Identify which cell holds the provided text, then report its [X, Y] central coordinate. 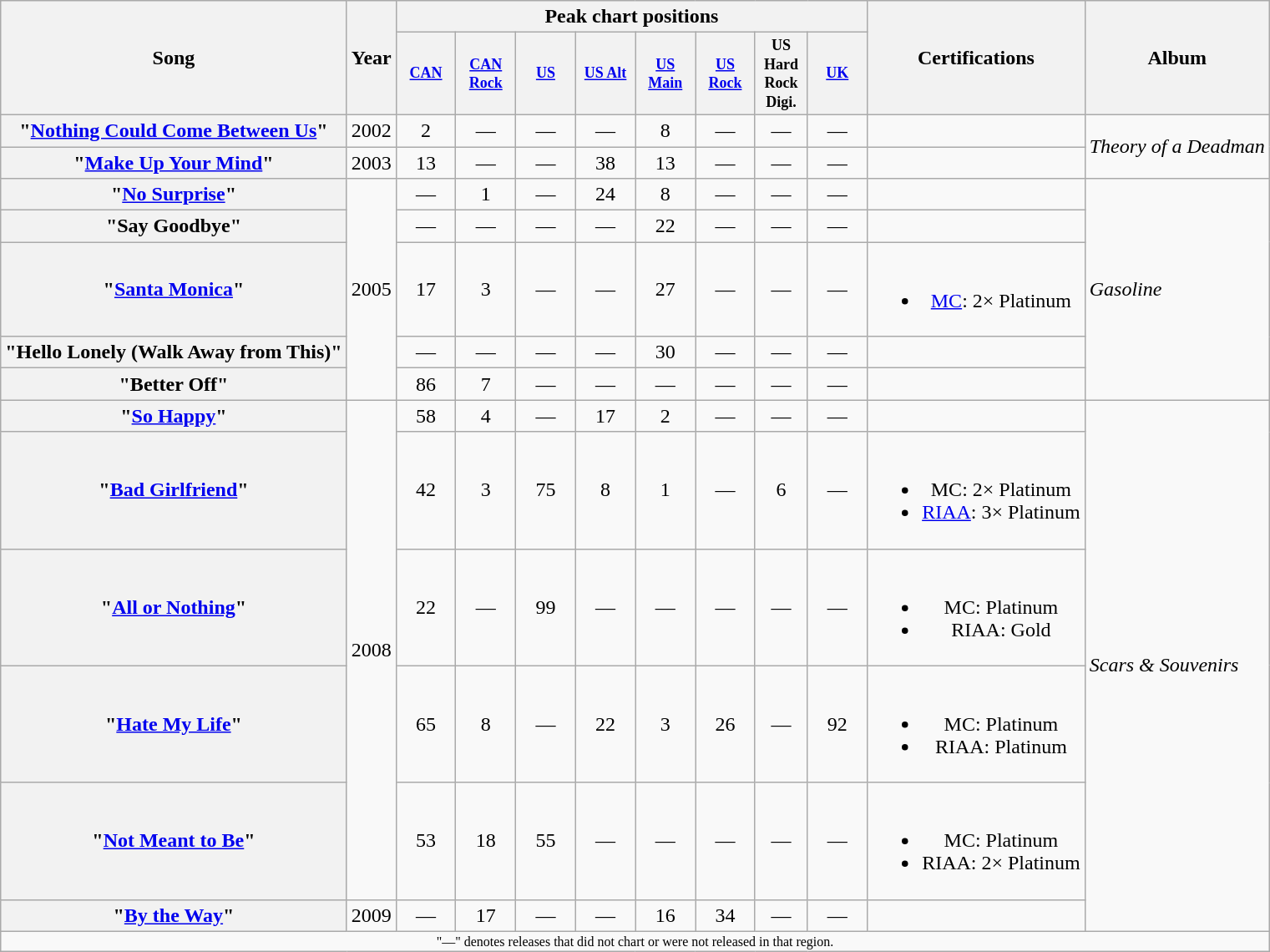
2002 [371, 130]
27 [665, 289]
"Santa Monica" [174, 289]
2003 [371, 163]
US Alt [605, 73]
UK [837, 73]
US [546, 73]
MC: PlatinumRIAA: Platinum [977, 724]
Year [371, 58]
55 [546, 841]
24 [605, 195]
"Hello Lonely (Walk Away from This)" [174, 352]
2005 [371, 289]
"Not Meant to Be" [174, 841]
"Bad Girlfriend" [174, 490]
86 [426, 384]
Album [1177, 58]
26 [726, 724]
2009 [371, 915]
"All or Nothing" [174, 607]
53 [426, 841]
MC: 2× Platinum [977, 289]
"Say Goodbye" [174, 226]
"By the Way" [174, 915]
"—" denotes releases that did not chart or were not released in that region. [635, 941]
Scars & Souvenirs [1177, 666]
30 [665, 352]
"Make Up Your Mind" [174, 163]
MC: 2× PlatinumRIAA: 3× Platinum [977, 490]
CAN [426, 73]
Peak chart positions [631, 17]
75 [546, 490]
7 [486, 384]
US Rock [726, 73]
34 [726, 915]
US Hard Rock Digi. [782, 73]
Song [174, 58]
Theory of a Deadman [1177, 146]
Gasoline [1177, 289]
"No Surprise" [174, 195]
42 [426, 490]
CAN Rock [486, 73]
"Better Off" [174, 384]
38 [605, 163]
"So Happy" [174, 416]
4 [486, 416]
MC: PlatinumRIAA: 2× Platinum [977, 841]
16 [665, 915]
MC: PlatinumRIAA: Gold [977, 607]
6 [782, 490]
2008 [371, 650]
58 [426, 416]
65 [426, 724]
Certifications [977, 58]
18 [486, 841]
99 [546, 607]
92 [837, 724]
"Hate My Life" [174, 724]
"Nothing Could Come Between Us" [174, 130]
US Main [665, 73]
